Return (x, y) of the center of cell containing provided text 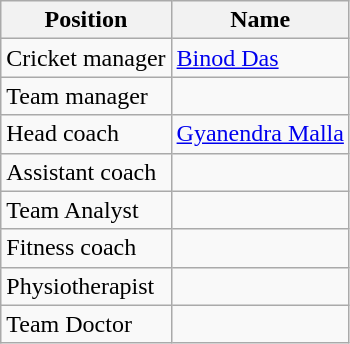
Team Analyst (86, 210)
Name (260, 20)
Team manager (86, 96)
Physiotherapist (86, 286)
Position (86, 20)
Binod Das (260, 58)
Gyanendra Malla (260, 134)
Cricket manager (86, 58)
Head coach (86, 134)
Assistant coach (86, 172)
Team Doctor (86, 324)
Fitness coach (86, 248)
